Capture the cell that displays the provided text and extract its (x, y) central coordinate. 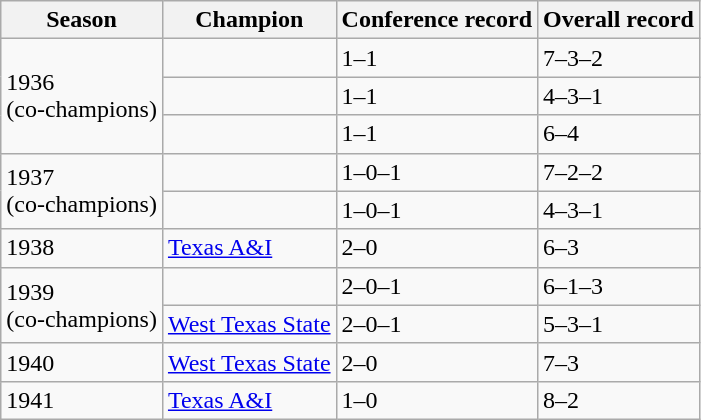
7–3–2 (619, 58)
6–3 (619, 248)
1–0 (436, 400)
Conference record (436, 20)
1937(co-champions) (82, 191)
7–2–2 (619, 172)
8–2 (619, 400)
1938 (82, 248)
1941 (82, 400)
1940 (82, 362)
6–1–3 (619, 286)
Champion (249, 20)
1939(co-champions) (82, 305)
5–3–1 (619, 324)
6–4 (619, 134)
1936(co-champions) (82, 96)
7–3 (619, 362)
Season (82, 20)
Overall record (619, 20)
